For the text-containing cell, return its midpoint in (X, Y) coordinate format. 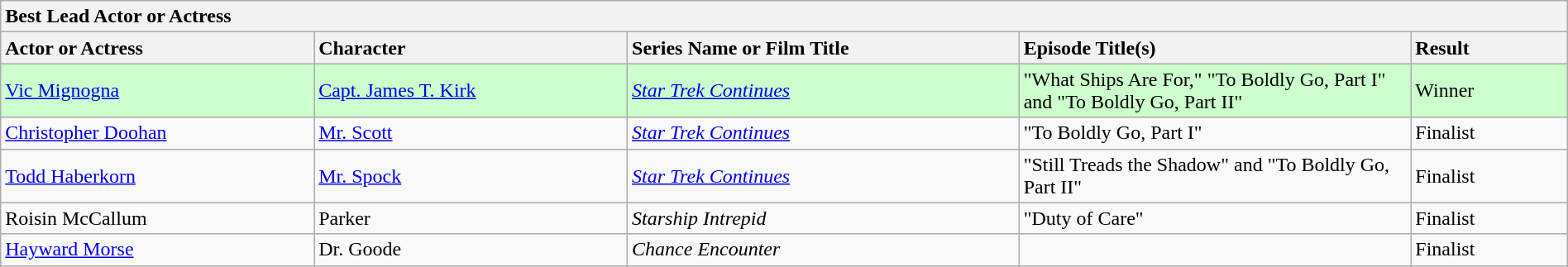
Roisin McCallum (157, 218)
"Still Treads the Shadow" and "To Boldly Go, Part II" (1215, 175)
Result (1489, 48)
Character (471, 48)
"To Boldly Go, Part I" (1215, 133)
Series Name or Film Title (824, 48)
Christopher Doohan (157, 133)
"What Ships Are For," "To Boldly Go, Part I" and "To Boldly Go, Part II" (1215, 91)
Vic Mignogna (157, 91)
Chance Encounter (824, 250)
Best Lead Actor or Actress (784, 17)
Todd Haberkorn (157, 175)
"Duty of Care" (1215, 218)
Capt. James T. Kirk (471, 91)
Winner (1489, 91)
Episode Title(s) (1215, 48)
Mr. Spock (471, 175)
Mr. Scott (471, 133)
Parker (471, 218)
Hayward Morse (157, 250)
Starship Intrepid (824, 218)
Dr. Goode (471, 250)
Actor or Actress (157, 48)
